Capture the cell that displays the provided text and extract its [x, y] central coordinate. 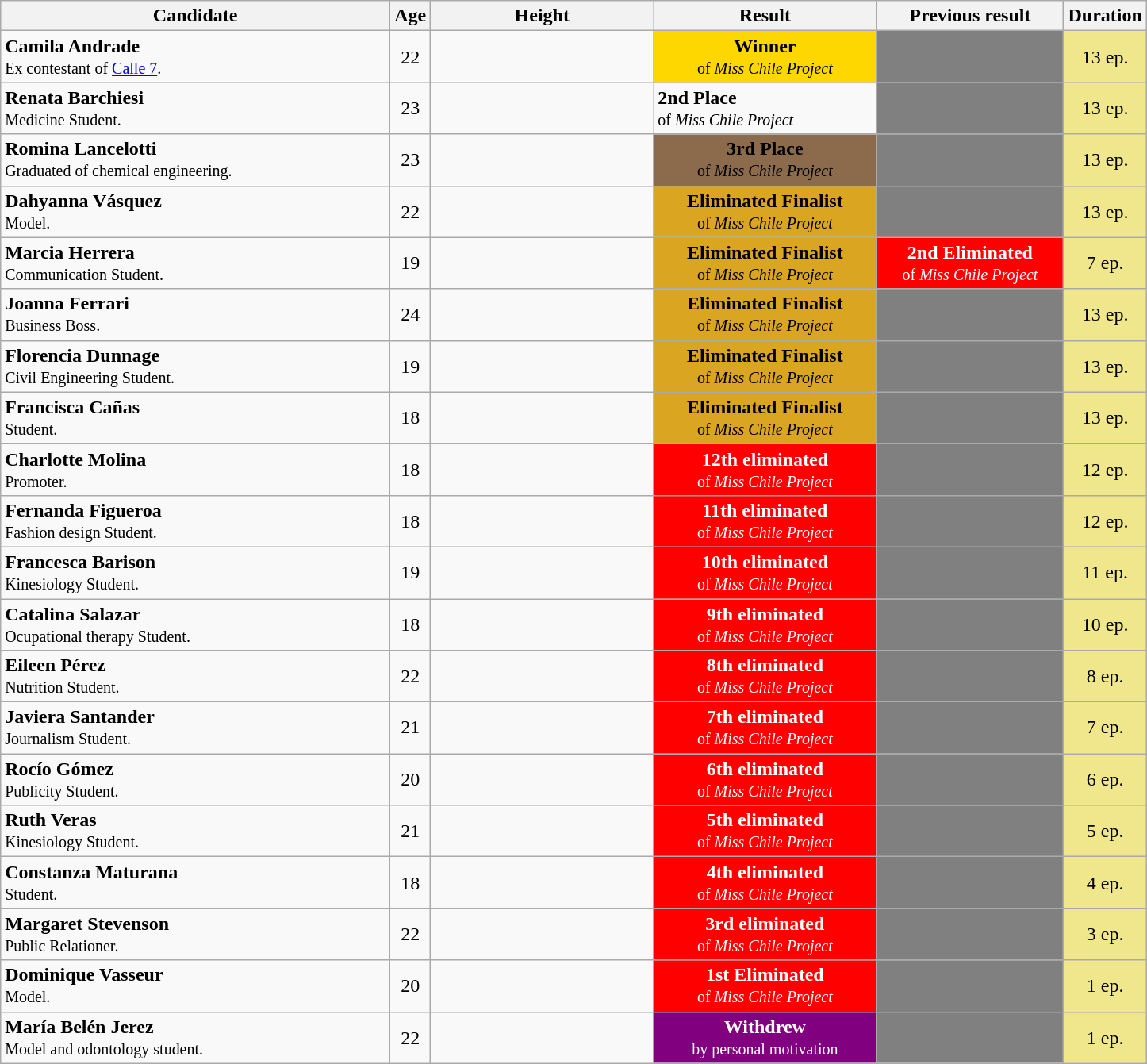
3 ep. [1105, 935]
4th eliminatedof Miss Chile Project [765, 882]
Francesca BarisonKinesiology Student. [195, 573]
1st Eliminatedof Miss Chile Project [765, 985]
12th eliminatedof Miss Chile Project [765, 470]
8 ep. [1105, 676]
10th eliminatedof Miss Chile Project [765, 573]
Previous result [970, 16]
Rocío GómezPublicity Student. [195, 779]
3rd Placeof Miss Chile Project [765, 160]
Francisca CañasStudent. [195, 417]
Marcia HerreraCommunication Student. [195, 263]
5th eliminatedof Miss Chile Project [765, 832]
Joanna FerrariBusiness Boss. [195, 314]
5 ep. [1105, 832]
6th eliminatedof Miss Chile Project [765, 779]
11th eliminatedof Miss Chile Project [765, 520]
Withdrewby personal motivation [765, 1038]
Constanza MaturanaStudent. [195, 882]
Renata BarchiesiMedicine Student. [195, 108]
Duration [1105, 16]
Romina LancelottiGraduated of chemical engineering. [195, 160]
24 [411, 314]
3rd eliminatedof Miss Chile Project [765, 935]
Margaret StevensonPublic Relationer. [195, 935]
Dominique VasseurModel. [195, 985]
Age [411, 16]
2nd Eliminatedof Miss Chile Project [970, 263]
Catalina SalazarOcupational therapy Student. [195, 624]
11 ep. [1105, 573]
7th eliminatedof Miss Chile Project [765, 728]
10 ep. [1105, 624]
María Belén JerezModel and odontology student. [195, 1038]
Camila AndradeEx contestant of Calle 7. [195, 57]
Ruth VerasKinesiology Student. [195, 832]
Candidate [195, 16]
Javiera SantanderJournalism Student. [195, 728]
Height [543, 16]
9th eliminatedof Miss Chile Project [765, 624]
2nd Placeof Miss Chile Project [765, 108]
Dahyanna VásquezModel. [195, 211]
6 ep. [1105, 779]
Fernanda FigueroaFashion design Student. [195, 520]
Florencia DunnageCivil Engineering Student. [195, 367]
Charlotte MolinaPromoter. [195, 470]
Eileen PérezNutrition Student. [195, 676]
4 ep. [1105, 882]
Winnerof Miss Chile Project [765, 57]
8th eliminatedof Miss Chile Project [765, 676]
Result [765, 16]
